Return (x, y) of the center of cell containing provided text 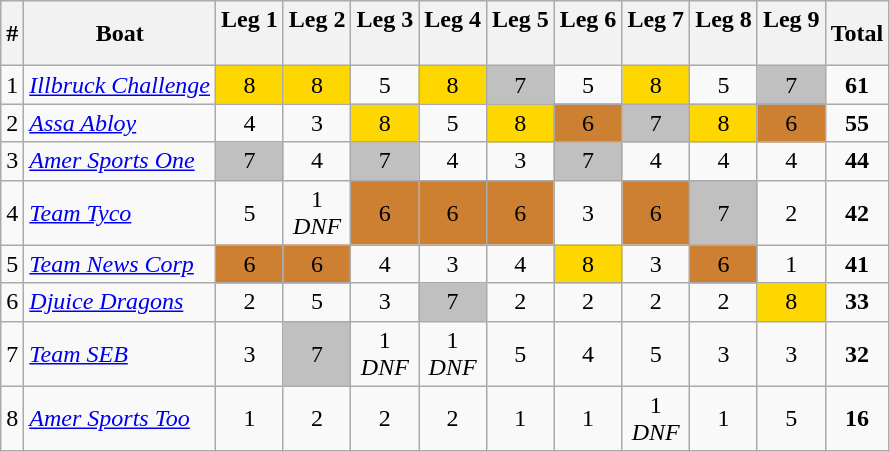
Team Tyco (120, 212)
44 (857, 161)
Leg 4 (453, 34)
Illbruck Challenge (120, 85)
32 (857, 354)
Leg 9 (791, 34)
Assa Abloy (120, 123)
Total (857, 34)
Leg 1 (250, 34)
16 (857, 418)
Leg 7 (656, 34)
Amer Sports One (120, 161)
61 (857, 85)
Leg 6 (588, 34)
33 (857, 302)
Amer Sports Too (120, 418)
Leg 8 (724, 34)
41 (857, 264)
# (12, 34)
Leg 5 (520, 34)
55 (857, 123)
Team News Corp (120, 264)
Boat (120, 34)
Leg 3 (385, 34)
42 (857, 212)
Team SEB (120, 354)
Leg 2 (317, 34)
Djuice Dragons (120, 302)
